Find where the given text appears and provide that cell's center as (X, Y) coordinate. 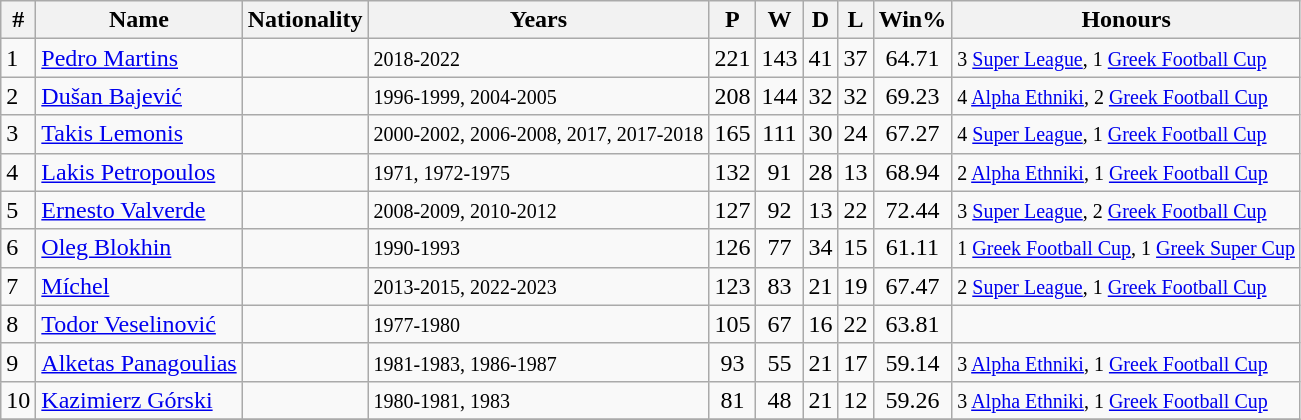
30 (820, 134)
Lakis Petropoulos (139, 172)
92 (780, 210)
72.44 (912, 210)
L (856, 20)
2 Alpha Ethniki, 1 Greek Football Cup (1126, 172)
1971, 1972-1975 (538, 172)
34 (820, 248)
68.94 (912, 172)
69.23 (912, 96)
2000-2002, 2006-2008, 2017, 2017-2018 (538, 134)
3 Super League, 2 Greek Football Cup (1126, 210)
Todor Veselinović (139, 324)
208 (732, 96)
Takis Lemonis (139, 134)
1980-1981, 1983 (538, 400)
64.71 (912, 58)
59.26 (912, 400)
10 (18, 400)
24 (856, 134)
19 (856, 286)
132 (732, 172)
5 (18, 210)
W (780, 20)
Pedro Martins (139, 58)
7 (18, 286)
3 (18, 134)
61.11 (912, 248)
16 (820, 324)
4 Alpha Ethniki, 2 Greek Football Cup (1126, 96)
3 Super League, 1 Greek Football Cup (1126, 58)
6 (18, 248)
48 (780, 400)
Kazimierz Górski (139, 400)
126 (732, 248)
144 (780, 96)
9 (18, 362)
Míchel (139, 286)
Honours (1126, 20)
15 (856, 248)
28 (820, 172)
1 (18, 58)
123 (732, 286)
1990-1993 (538, 248)
93 (732, 362)
Ernesto Valverde (139, 210)
91 (780, 172)
# (18, 20)
1981-1983, 1986-1987 (538, 362)
Alketas Panagoulias (139, 362)
83 (780, 286)
81 (732, 400)
4 Super League, 1 Greek Football Cup (1126, 134)
Nationality (305, 20)
17 (856, 362)
12 (856, 400)
D (820, 20)
4 (18, 172)
1977-1980 (538, 324)
143 (780, 58)
2018-2022 (538, 58)
77 (780, 248)
165 (732, 134)
63.81 (912, 324)
59.14 (912, 362)
1 Greek Football Cup, 1 Greek Super Cup (1126, 248)
P (732, 20)
41 (820, 58)
Win% (912, 20)
8 (18, 324)
2008-2009, 2010-2012 (538, 210)
Dušan Bajević (139, 96)
67.27 (912, 134)
67 (780, 324)
1996-1999, 2004-2005 (538, 96)
105 (732, 324)
127 (732, 210)
2 (18, 96)
221 (732, 58)
55 (780, 362)
2013-2015, 2022-2023 (538, 286)
2 Super League, 1 Greek Football Cup (1126, 286)
Name (139, 20)
Years (538, 20)
67.47 (912, 286)
Oleg Blokhin (139, 248)
111 (780, 134)
37 (856, 58)
